Return the (x, y) coordinate for the center point of the cell that contains the specified text.  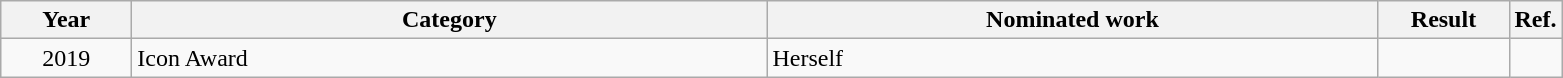
Ref. (1536, 20)
Result (1444, 20)
Herself (1072, 58)
Year (66, 20)
Icon Award (450, 58)
Category (450, 20)
2019 (66, 58)
Nominated work (1072, 20)
